Capture the cell that displays the provided text and extract its [x, y] central coordinate. 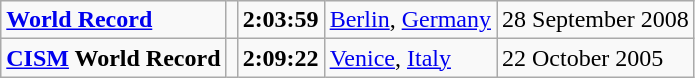
2:03:59 [280, 20]
28 September 2008 [595, 20]
Venice, Italy [410, 58]
World Record [114, 20]
2:09:22 [280, 58]
CISM World Record [114, 58]
22 October 2005 [595, 58]
Berlin, Germany [410, 20]
